Detect which cell encompasses the target text, then output its (x, y) center coordinate. 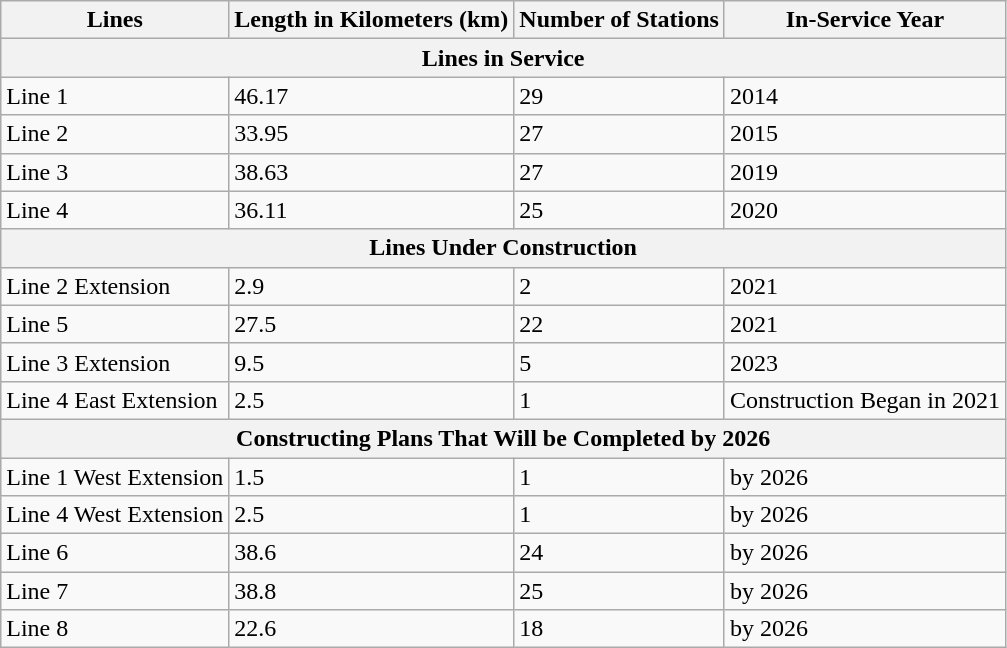
9.5 (372, 362)
Line 6 (115, 553)
Line 2 (115, 134)
Line 4 West Extension (115, 515)
2.9 (372, 286)
2019 (864, 172)
Line 7 (115, 591)
27.5 (372, 324)
2015 (864, 134)
38.6 (372, 553)
Lines in Service (504, 58)
46.17 (372, 96)
Line 3 Extension (115, 362)
Construction Began in 2021 (864, 400)
Number of Stations (620, 20)
36.11 (372, 210)
1.5 (372, 477)
Line 5 (115, 324)
33.95 (372, 134)
38.63 (372, 172)
2014 (864, 96)
Line 8 (115, 629)
Length in Kilometers (km) (372, 20)
Line 2 Extension (115, 286)
Constructing Plans That Will be Completed by 2026 (504, 438)
Lines Under Construction (504, 248)
Line 4 (115, 210)
Line 1 West Extension (115, 477)
2023 (864, 362)
Line 1 (115, 96)
2 (620, 286)
18 (620, 629)
2020 (864, 210)
5 (620, 362)
Lines (115, 20)
In-Service Year (864, 20)
Line 4 East Extension (115, 400)
Line 3 (115, 172)
38.8 (372, 591)
24 (620, 553)
22 (620, 324)
29 (620, 96)
22.6 (372, 629)
